Provide the (X, Y) coordinate of the cell's center where the given text is located.  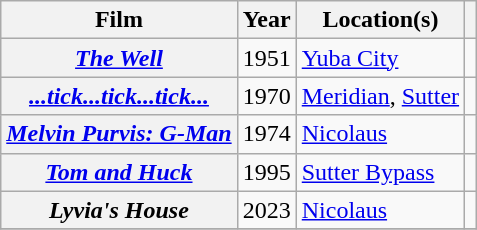
1974 (266, 134)
Tom and Huck (119, 172)
1995 (266, 172)
Meridian, Sutter (380, 96)
...tick...tick...tick... (119, 96)
Melvin Purvis: G-Man (119, 134)
The Well (119, 58)
Location(s) (380, 20)
1970 (266, 96)
Lyvia's House (119, 210)
Film (119, 20)
2023 (266, 210)
Yuba City (380, 58)
Year (266, 20)
Sutter Bypass (380, 172)
1951 (266, 58)
